Extract the [X, Y] coordinate from the center of the cell holding the provided text.  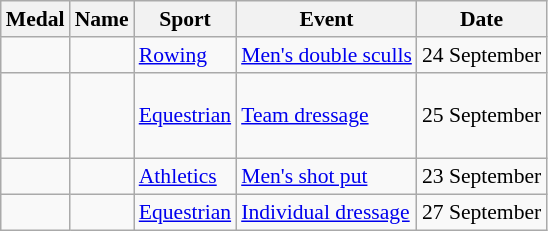
24 September [482, 55]
Team dressage [326, 116]
Event [326, 19]
25 September [482, 116]
Medal [36, 19]
Individual dressage [326, 213]
Rowing [185, 55]
Date [482, 19]
Men's double sculls [326, 55]
23 September [482, 177]
Sport [185, 19]
Men's shot put [326, 177]
Athletics [185, 177]
27 September [482, 213]
Name [102, 19]
